Extract the [X, Y] coordinate from the center of the cell holding the provided text.  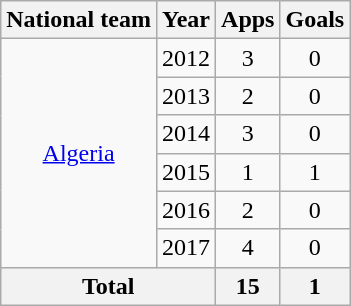
Goals [315, 20]
2012 [186, 58]
Year [186, 20]
Total [108, 286]
Algeria [79, 153]
Apps [248, 20]
2016 [186, 210]
2014 [186, 134]
2013 [186, 96]
National team [79, 20]
2015 [186, 172]
4 [248, 248]
2017 [186, 248]
15 [248, 286]
